Return [X, Y] of the center of cell containing provided text 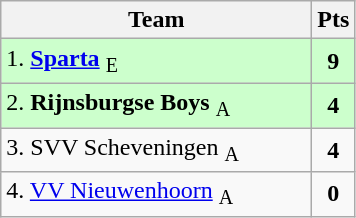
Team [156, 20]
3. SVV Scheveningen A [156, 150]
9 [334, 61]
4. VV Nieuwenhoorn A [156, 194]
2. Rijnsburgse Boys A [156, 105]
0 [334, 194]
Pts [334, 20]
1. Sparta E [156, 61]
